Locate the cell with the specified text and output its (X, Y) center coordinate. 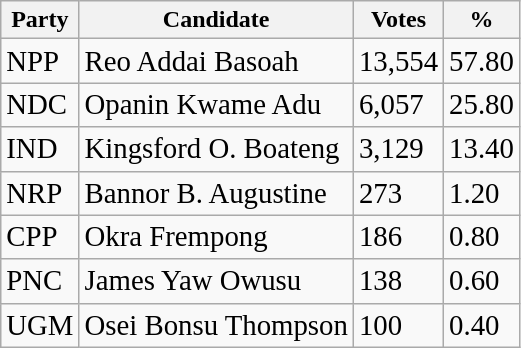
Opanin Kwame Adu (216, 105)
UGM (40, 325)
NRP (40, 193)
3,129 (398, 149)
186 (398, 237)
273 (398, 193)
Party (40, 20)
25.80 (482, 105)
6,057 (398, 105)
PNC (40, 281)
James Yaw Owusu (216, 281)
Osei Bonsu Thompson (216, 325)
13.40 (482, 149)
NPP (40, 61)
0.40 (482, 325)
Candidate (216, 20)
57.80 (482, 61)
IND (40, 149)
Reo Addai Basoah (216, 61)
Votes (398, 20)
NDC (40, 105)
138 (398, 281)
0.80 (482, 237)
1.20 (482, 193)
Kingsford O. Boateng (216, 149)
0.60 (482, 281)
% (482, 20)
Bannor B. Augustine (216, 193)
13,554 (398, 61)
Okra Frempong (216, 237)
CPP (40, 237)
100 (398, 325)
